Identify which cell holds the provided text, then report its (x, y) central coordinate. 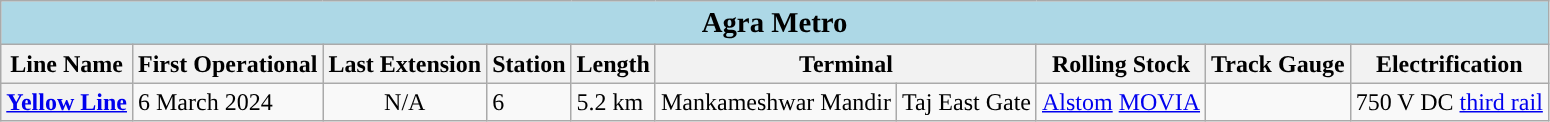
Terminal (846, 64)
Last Extension (405, 64)
5.2 km (613, 102)
6 (529, 102)
Length (613, 64)
Track Gauge (1278, 64)
6 March 2024 (227, 102)
Mankameshwar Mandir (776, 102)
Yellow Line (67, 102)
First Operational (227, 64)
Taj East Gate (966, 102)
N/A (405, 102)
Rolling Stock (1120, 64)
Line Name (67, 64)
750 V DC third rail (1449, 102)
Agra Metro (775, 23)
Station (529, 64)
Alstom MOVIA (1120, 102)
Electrification (1449, 64)
